Detect which cell encompasses the target text, then output its (X, Y) center coordinate. 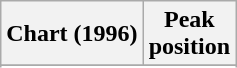
Chart (1996) (72, 34)
Peakposition (189, 34)
